From the cell containing the given text, extract its center point as [X, Y] coordinate. 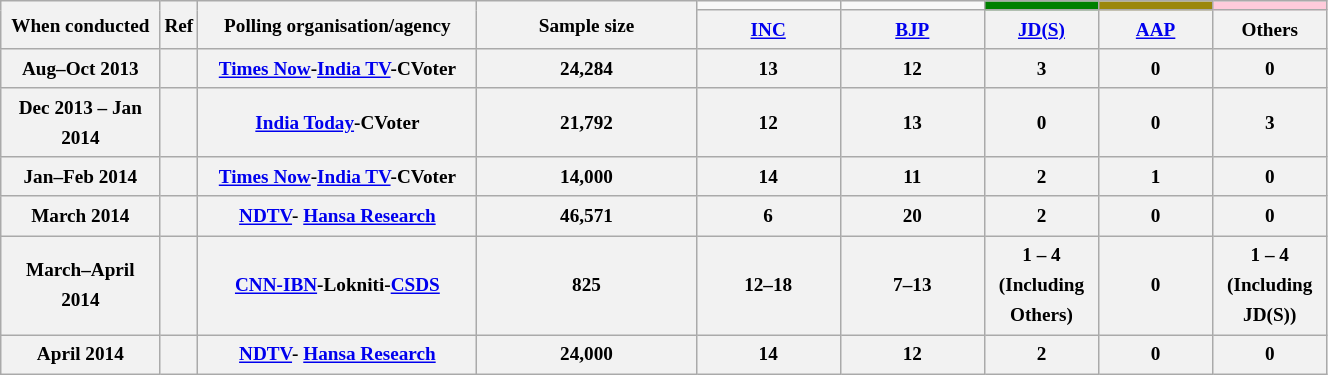
1 – 4 (Including Others) [1041, 284]
When conducted [80, 25]
Aug–Oct 2013 [80, 68]
Dec 2013 – Jan 2014 [80, 122]
24,284 [586, 68]
24,000 [586, 354]
CNN-IBN-Lokniti-CSDS [338, 284]
March 2014 [80, 216]
11 [912, 176]
March–April 2014 [80, 284]
JD(S) [1041, 30]
12–18 [768, 284]
Others [1270, 30]
14,000 [586, 176]
825 [586, 284]
Jan–Feb 2014 [80, 176]
20 [912, 216]
India Today-CVoter [338, 122]
Ref [179, 25]
Sample size [586, 25]
6 [768, 216]
1 – 4 (Including JD(S)) [1270, 284]
46,571 [586, 216]
April 2014 [80, 354]
AAP [1156, 30]
BJP [912, 30]
1 [1156, 176]
Polling organisation/agency [338, 25]
21,792 [586, 122]
7–13 [912, 284]
INC [768, 30]
